For the text-containing cell, return its midpoint in (x, y) coordinate format. 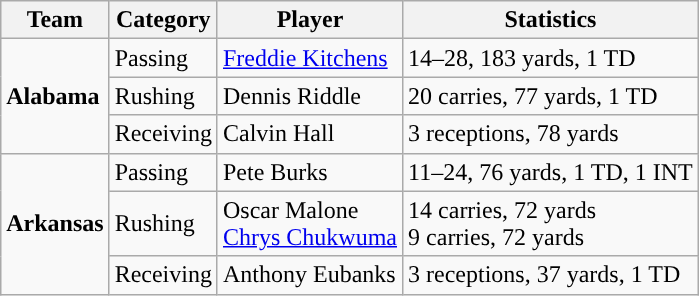
20 carries, 77 yards, 1 TD (551, 96)
Calvin Hall (310, 134)
Team (55, 20)
3 receptions, 78 yards (551, 134)
14–28, 183 yards, 1 TD (551, 58)
14 carries, 72 yards9 carries, 72 yards (551, 224)
11–24, 76 yards, 1 TD, 1 INT (551, 172)
Alabama (55, 96)
Oscar MaloneChrys Chukwuma (310, 224)
Category (163, 20)
Anthony Eubanks (310, 275)
Player (310, 20)
Freddie Kitchens (310, 58)
3 receptions, 37 yards, 1 TD (551, 275)
Statistics (551, 20)
Pete Burks (310, 172)
Dennis Riddle (310, 96)
Arkansas (55, 224)
